Extract the (X, Y) coordinate from the center of the cell holding the provided text.  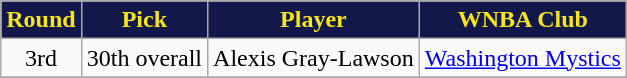
Washington Mystics (522, 58)
30th overall (144, 58)
3rd (41, 58)
Pick (144, 20)
Round (41, 20)
WNBA Club (522, 20)
Alexis Gray-Lawson (314, 58)
Player (314, 20)
